Provide the (X, Y) coordinate of the cell's center where the given text is located.  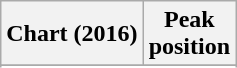
Chart (2016) (72, 34)
Peak position (189, 34)
